Provide the (X, Y) coordinate of the cell's center where the given text is located.  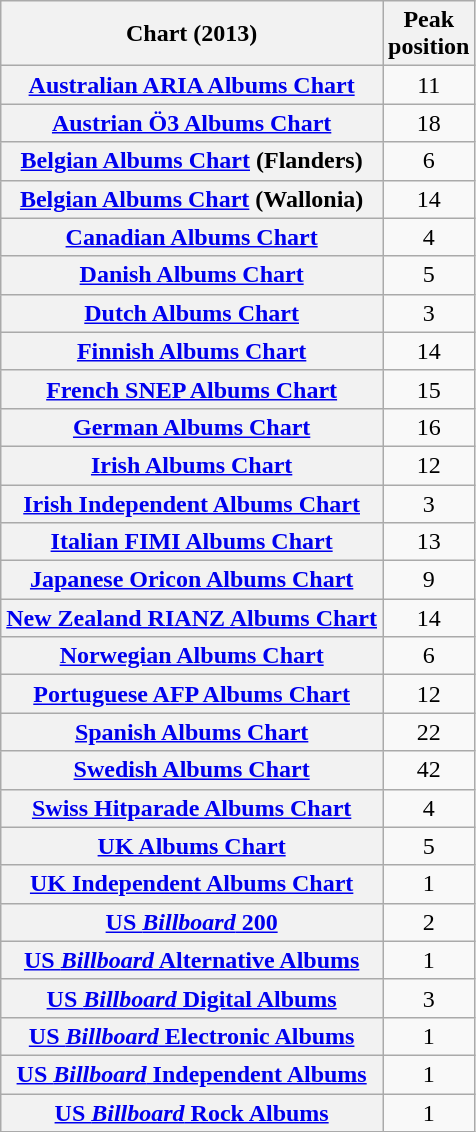
US Billboard Alternative Albums (192, 960)
Spanish Albums Chart (192, 732)
Finnish Albums Chart (192, 351)
US Billboard Electronic Albums (192, 1036)
Austrian Ö3 Albums Chart (192, 123)
Japanese Oricon Albums Chart (192, 580)
Irish Independent Albums Chart (192, 503)
22 (429, 732)
9 (429, 580)
11 (429, 85)
Swedish Albums Chart (192, 770)
42 (429, 770)
Dutch Albums Chart (192, 313)
Portuguese AFP Albums Chart (192, 694)
Irish Albums Chart (192, 465)
2 (429, 922)
New Zealand RIANZ Albums Chart (192, 618)
UK Independent Albums Chart (192, 884)
Belgian Albums Chart (Flanders) (192, 161)
French SNEP Albums Chart (192, 389)
US Billboard Rock Albums (192, 1113)
16 (429, 427)
15 (429, 389)
13 (429, 542)
German Albums Chart (192, 427)
Australian ARIA Albums Chart (192, 85)
Swiss Hitparade Albums Chart (192, 808)
Peakposition (429, 34)
UK Albums Chart (192, 846)
US Billboard 200 (192, 922)
Chart (2013) (192, 34)
Norwegian Albums Chart (192, 656)
18 (429, 123)
Italian FIMI Albums Chart (192, 542)
Canadian Albums Chart (192, 237)
US Billboard Digital Albums (192, 998)
Belgian Albums Chart (Wallonia) (192, 199)
Danish Albums Chart (192, 275)
US Billboard Independent Albums (192, 1074)
